Output the [X, Y] coordinate of the center of the cell containing the given text.  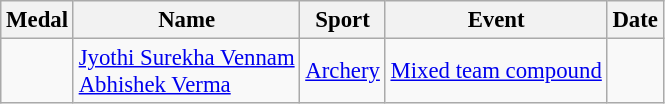
Date [635, 20]
Jyothi Surekha VennamAbhishek Verma [186, 72]
Mixed team compound [496, 72]
Medal [38, 20]
Event [496, 20]
Archery [342, 72]
Name [186, 20]
Sport [342, 20]
